Scan for the cell matching the given text and deliver its [X, Y] coordinate at center. 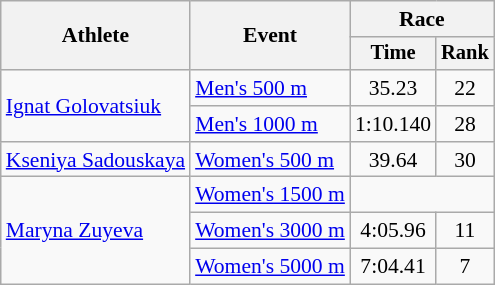
Women's 500 m [270, 160]
Men's 1000 m [270, 124]
Time [393, 54]
Women's 1500 m [270, 195]
Ignat Golovatsiuk [96, 106]
1:10.140 [393, 124]
Kseniya Sadouskaya [96, 160]
39.64 [393, 160]
11 [465, 231]
22 [465, 88]
Rank [465, 54]
Event [270, 36]
Athlete [96, 36]
4:05.96 [393, 231]
7:04.41 [393, 267]
30 [465, 160]
28 [465, 124]
Women's 5000 m [270, 267]
35.23 [393, 88]
Men's 500 m [270, 88]
Race [422, 19]
7 [465, 267]
Maryna Zuyeva [96, 230]
Women's 3000 m [270, 231]
